Return (X, Y) of the center of cell containing provided text 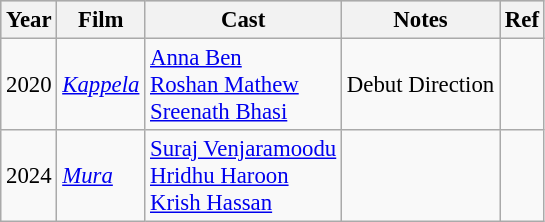
Debut Direction (421, 85)
Mura (101, 176)
Kappela (101, 85)
Notes (421, 20)
Anna BenRoshan MathewSreenath Bhasi (244, 85)
Cast (244, 20)
2020 (29, 85)
2024 (29, 176)
Year (29, 20)
Ref (522, 20)
Film (101, 20)
Suraj VenjaramooduHridhu HaroonKrish Hassan (244, 176)
